Scan for the cell matching the given text and deliver its (x, y) coordinate at center. 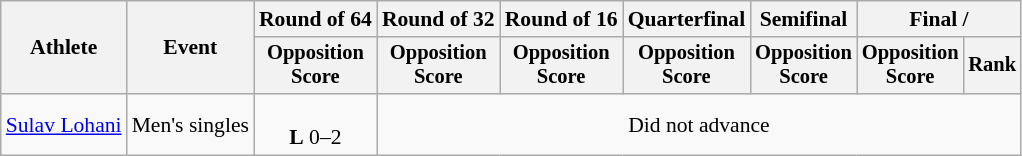
Round of 32 (438, 19)
Rank (992, 66)
Did not advance (699, 124)
Event (190, 48)
Round of 16 (562, 19)
Quarterfinal (687, 19)
Round of 64 (316, 19)
Men's singles (190, 124)
Athlete (64, 48)
Final / (939, 19)
Semifinal (804, 19)
L 0–2 (316, 124)
Sulav Lohani (64, 124)
